Output the (X, Y) coordinate of the center of the cell containing the given text.  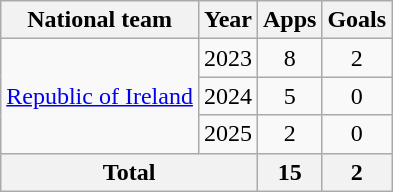
2023 (228, 58)
Apps (289, 20)
Total (130, 172)
8 (289, 58)
2024 (228, 96)
2025 (228, 134)
Goals (357, 20)
National team (100, 20)
15 (289, 172)
Republic of Ireland (100, 96)
5 (289, 96)
Year (228, 20)
